Find where the given text appears and provide that cell's center as (x, y) coordinate. 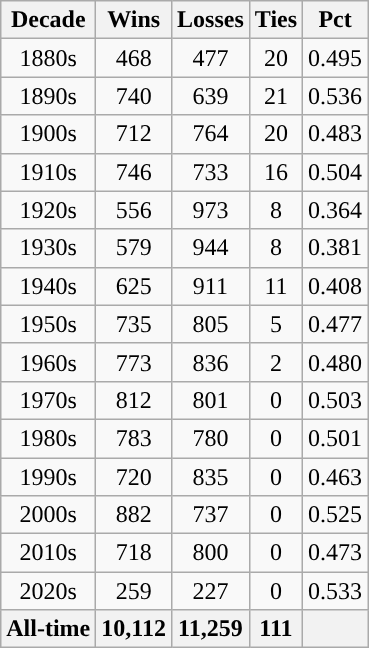
1950s (48, 324)
2010s (48, 553)
21 (276, 96)
800 (211, 553)
Decade (48, 20)
0.463 (336, 477)
911 (211, 286)
773 (134, 362)
735 (134, 324)
11 (276, 286)
Losses (211, 20)
All-time (48, 629)
805 (211, 324)
720 (134, 477)
1900s (48, 134)
1940s (48, 286)
0.501 (336, 438)
11,259 (211, 629)
0.495 (336, 58)
1990s (48, 477)
227 (211, 591)
0.477 (336, 324)
1880s (48, 58)
468 (134, 58)
0.364 (336, 210)
556 (134, 210)
712 (134, 134)
882 (134, 515)
746 (134, 172)
0.483 (336, 134)
1980s (48, 438)
1970s (48, 400)
16 (276, 172)
1920s (48, 210)
2 (276, 362)
0.473 (336, 553)
733 (211, 172)
740 (134, 96)
Pct (336, 20)
111 (276, 629)
737 (211, 515)
259 (134, 591)
801 (211, 400)
0.480 (336, 362)
0.381 (336, 248)
812 (134, 400)
Ties (276, 20)
5 (276, 324)
0.525 (336, 515)
780 (211, 438)
Wins (134, 20)
0.536 (336, 96)
625 (134, 286)
973 (211, 210)
1910s (48, 172)
2020s (48, 591)
0.503 (336, 400)
1890s (48, 96)
579 (134, 248)
944 (211, 248)
0.408 (336, 286)
477 (211, 58)
1960s (48, 362)
0.504 (336, 172)
0.533 (336, 591)
1930s (48, 248)
764 (211, 134)
10,112 (134, 629)
2000s (48, 515)
835 (211, 477)
639 (211, 96)
783 (134, 438)
836 (211, 362)
718 (134, 553)
